Provide the [X, Y] coordinate of the cell's center where the given text is located.  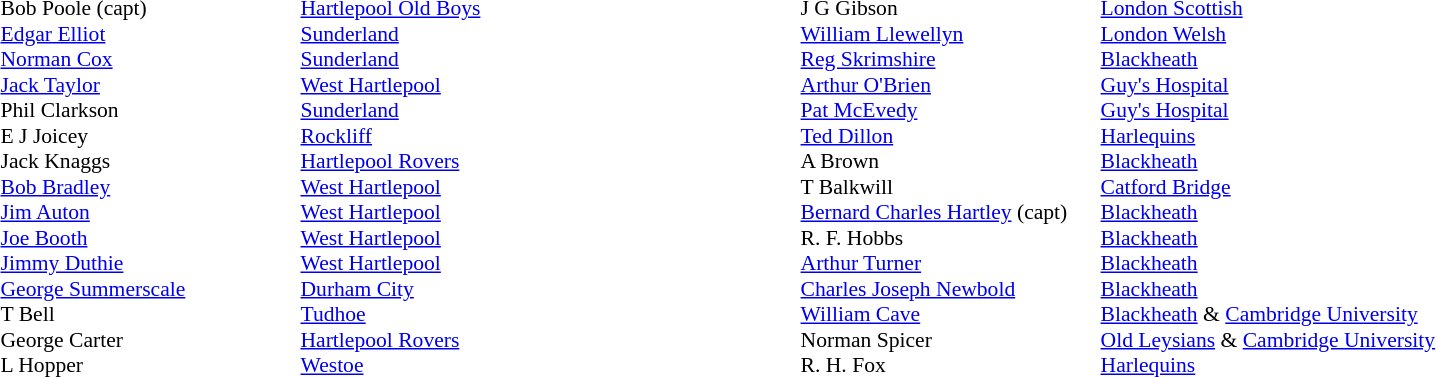
Jim Auton [150, 213]
Arthur O'Brien [951, 85]
Reg Skrimshire [951, 59]
T Balkwill [951, 187]
Tudhoe [390, 315]
Phil Clarkson [150, 111]
George Summerscale [150, 289]
Norman Cox [150, 59]
A Brown [951, 161]
Norman Spicer [951, 340]
Harlequins [1268, 136]
Rockliff [390, 136]
Jimmy Duthie [150, 263]
Catford Bridge [1268, 187]
E J Joicey [150, 136]
Jack Knaggs [150, 161]
Ted Dillon [951, 136]
London Welsh [1268, 34]
Blackheath & Cambridge University [1268, 315]
Jack Taylor [150, 85]
George Carter [150, 340]
Joe Booth [150, 238]
William Llewellyn [951, 34]
R. F. Hobbs [951, 238]
Bob Bradley [150, 187]
William Cave [951, 315]
Durham City [390, 289]
Arthur Turner [951, 263]
Old Leysians & Cambridge University [1268, 340]
T Bell [150, 315]
Bernard Charles Hartley (capt) [951, 213]
Charles Joseph Newbold [951, 289]
Edgar Elliot [150, 34]
Pat McEvedy [951, 111]
